Detect which cell encompasses the target text, then output its [X, Y] center coordinate. 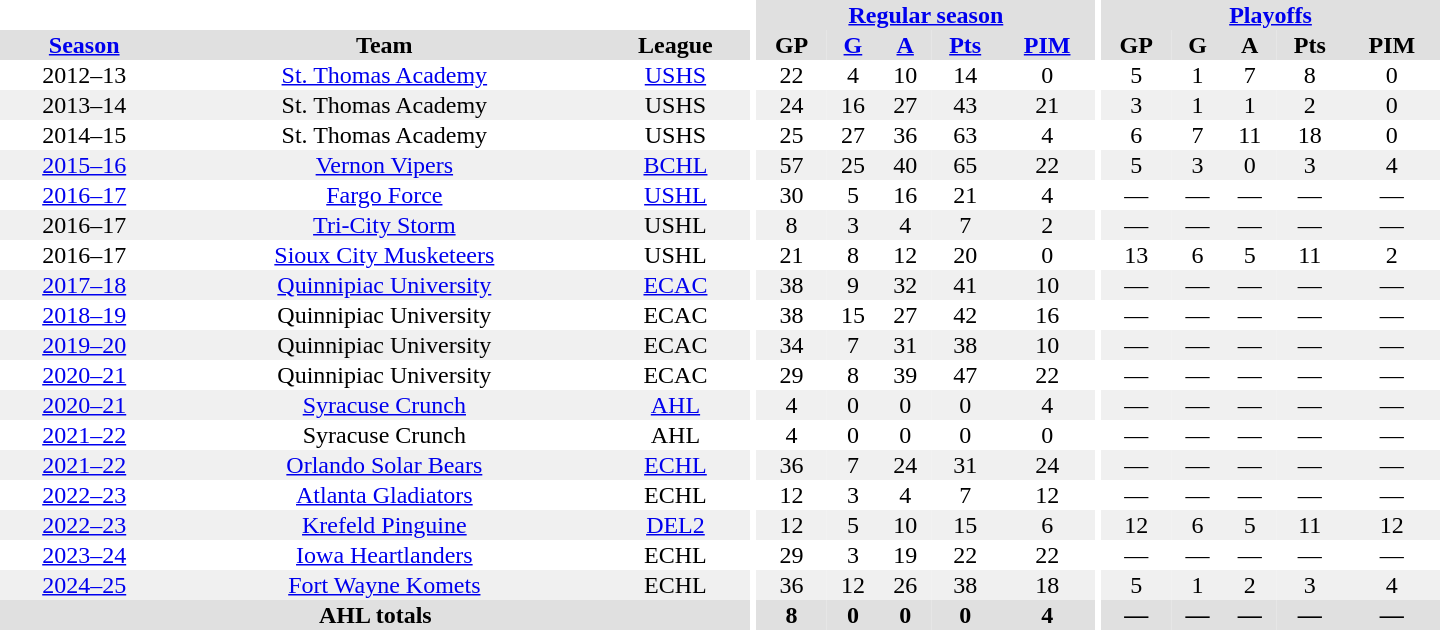
43 [965, 105]
65 [965, 165]
2017–18 [84, 285]
Team [384, 45]
Iowa Heartlanders [384, 555]
Krefeld Pinguine [384, 525]
42 [965, 315]
Season [84, 45]
Regular season [926, 15]
9 [853, 285]
Vernon Vipers [384, 165]
2019–20 [84, 345]
Tri-City Storm [384, 225]
41 [965, 285]
19 [905, 555]
13 [1136, 255]
32 [905, 285]
Orlando Solar Bears [384, 465]
2015–16 [84, 165]
14 [965, 75]
57 [791, 165]
39 [905, 375]
AHL totals [376, 615]
34 [791, 345]
2024–25 [84, 585]
26 [905, 585]
Sioux City Musketeers [384, 255]
League [675, 45]
BCHL [675, 165]
Atlanta Gladiators [384, 495]
Playoffs [1270, 15]
Fort Wayne Komets [384, 585]
47 [965, 375]
Fargo Force [384, 195]
2013–14 [84, 105]
2012–13 [84, 75]
2018–19 [84, 315]
2023–24 [84, 555]
63 [965, 135]
20 [965, 255]
DEL2 [675, 525]
40 [905, 165]
30 [791, 195]
2014–15 [84, 135]
